Detect which cell encompasses the target text, then output its [x, y] center coordinate. 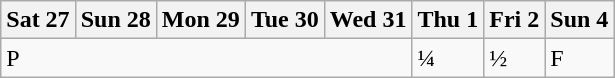
Fri 2 [514, 20]
¼ [448, 58]
Tue 30 [284, 20]
Sun 28 [116, 20]
Wed 31 [368, 20]
Mon 29 [200, 20]
F [580, 58]
Sun 4 [580, 20]
P [206, 58]
Thu 1 [448, 20]
½ [514, 58]
Sat 27 [38, 20]
